Return the [X, Y] coordinate for the center point of the cell that contains the specified text.  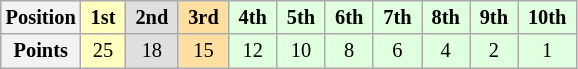
7th [397, 17]
4th [253, 17]
4 [446, 51]
8th [446, 17]
3rd [203, 17]
5th [301, 17]
6th [349, 17]
2 [494, 51]
10th [547, 17]
2nd [152, 17]
18 [152, 51]
1 [547, 51]
9th [494, 17]
25 [104, 51]
1st [104, 17]
12 [253, 51]
8 [349, 51]
Points [41, 51]
Position [41, 17]
10 [301, 51]
6 [397, 51]
15 [203, 51]
